Detect which cell encompasses the target text, then output its [x, y] center coordinate. 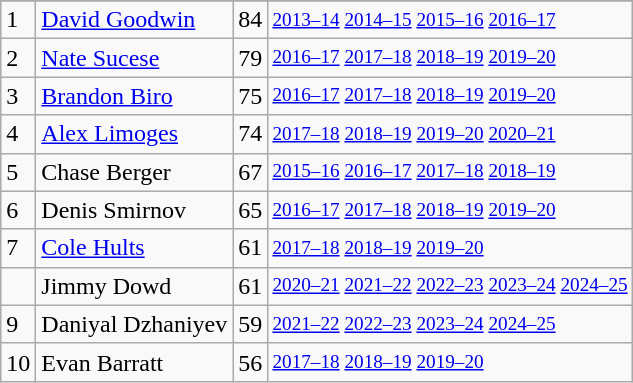
Cole Hults [134, 248]
Nate Sucese [134, 58]
5 [18, 172]
75 [250, 96]
59 [250, 324]
Denis Smirnov [134, 210]
56 [250, 362]
67 [250, 172]
Chase Berger [134, 172]
2020–21 2021–22 2022–23 2023–24 2024–25 [450, 286]
2013–14 2014–15 2015–16 2016–17 [450, 20]
2021–22 2022–23 2023–24 2024–25 [450, 324]
4 [18, 134]
7 [18, 248]
2017–18 2018–19 2019–20 2020–21 [450, 134]
79 [250, 58]
6 [18, 210]
2 [18, 58]
Daniyal Dzhaniyev [134, 324]
Alex Limoges [134, 134]
3 [18, 96]
Evan Barratt [134, 362]
2015–16 2016–17 2017–18 2018–19 [450, 172]
65 [250, 210]
84 [250, 20]
Brandon Biro [134, 96]
Jimmy Dowd [134, 286]
74 [250, 134]
10 [18, 362]
9 [18, 324]
David Goodwin [134, 20]
1 [18, 20]
